Locate the cell with the specified text and output its [X, Y] center coordinate. 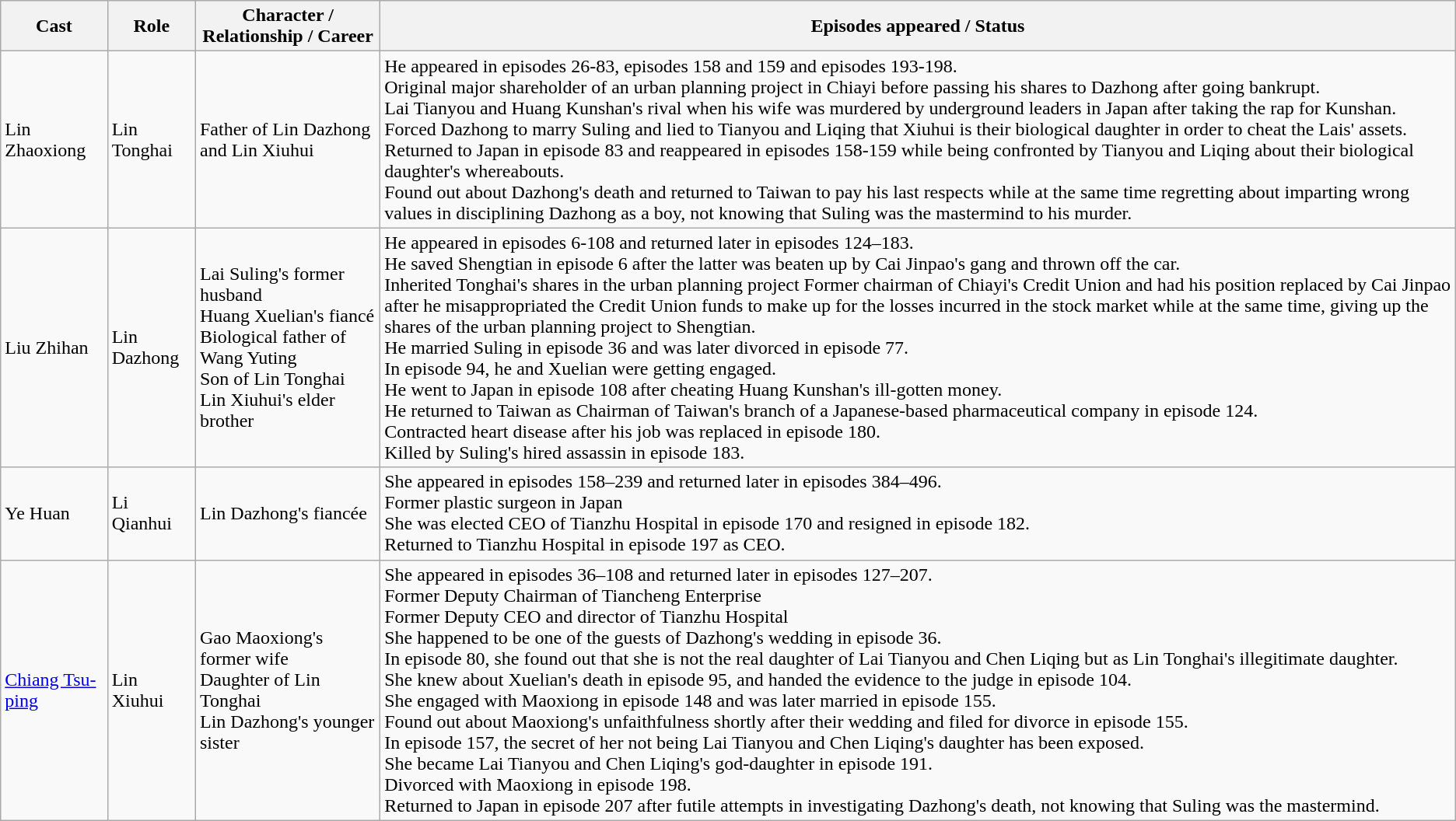
Cast [54, 26]
Lai Suling's former husband Huang Xuelian's fiancé Biological father of Wang Yuting Son of Lin Tonghai Lin Xiuhui's elder brother [288, 348]
Character / Relationship / Career [288, 26]
Father of Lin Dazhong and Lin Xiuhui [288, 140]
Lin Zhaoxiong [54, 140]
Ye Huan [54, 513]
Role [151, 26]
Lin Dazhong [151, 348]
Episodes appeared / Status [918, 26]
Lin Xiuhui [151, 690]
Gao Maoxiong's former wife Daughter of Lin Tonghai Lin Dazhong's younger sister [288, 690]
Liu Zhihan [54, 348]
Chiang Tsu-ping [54, 690]
Lin Dazhong's fiancée [288, 513]
Li Qianhui [151, 513]
Lin Tonghai [151, 140]
